Detect which cell encompasses the target text, then output its [x, y] center coordinate. 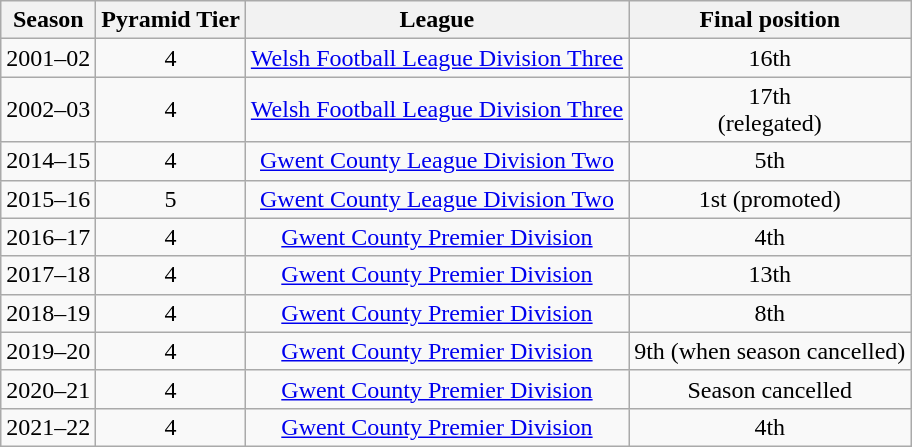
9th (when season cancelled) [770, 351]
13th [770, 275]
2020–21 [48, 389]
5 [171, 199]
16th [770, 58]
2015–16 [48, 199]
2002–03 [48, 110]
2017–18 [48, 275]
2018–19 [48, 313]
2021–22 [48, 427]
17th(relegated) [770, 110]
League [436, 20]
Season [48, 20]
Season cancelled [770, 389]
Pyramid Tier [171, 20]
2014–15 [48, 161]
2019–20 [48, 351]
2001–02 [48, 58]
2016–17 [48, 237]
8th [770, 313]
1st (promoted) [770, 199]
5th [770, 161]
Final position [770, 20]
